Return the (X, Y) coordinate for the center point of the cell that contains the specified text.  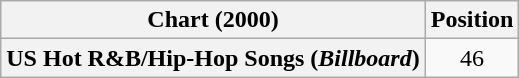
US Hot R&B/Hip-Hop Songs (Billboard) (213, 58)
Position (472, 20)
46 (472, 58)
Chart (2000) (213, 20)
